Identify which cell holds the provided text, then report its (X, Y) central coordinate. 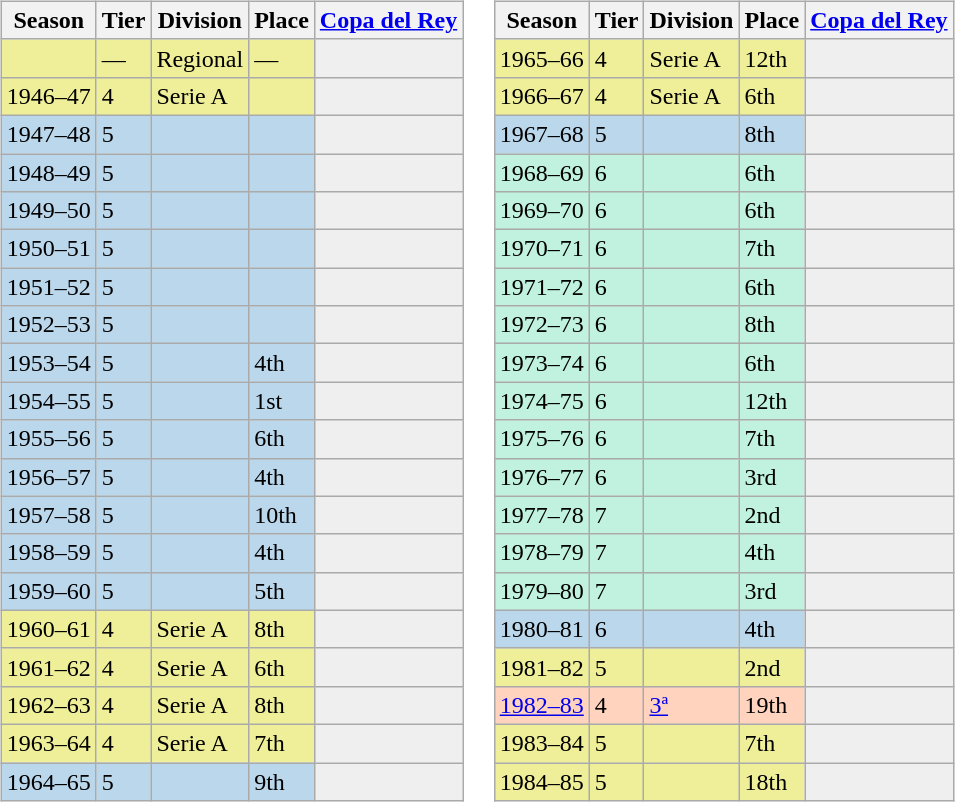
1976–77 (542, 477)
1967–68 (542, 134)
1952–53 (48, 325)
1946–47 (48, 96)
1959–60 (48, 591)
19th (772, 705)
1982–83 (542, 705)
1981–82 (542, 667)
18th (772, 781)
1974–75 (542, 401)
1961–62 (48, 667)
1983–84 (542, 743)
1954–55 (48, 401)
1970–71 (542, 249)
1962–63 (48, 705)
3ª (692, 705)
1968–69 (542, 173)
1955–56 (48, 439)
1973–74 (542, 363)
1949–50 (48, 211)
1979–80 (542, 591)
1966–67 (542, 96)
1956–57 (48, 477)
1950–51 (48, 249)
1960–61 (48, 629)
1963–64 (48, 743)
1971–72 (542, 287)
1953–54 (48, 363)
Regional (200, 58)
1984–85 (542, 781)
1978–79 (542, 553)
1965–66 (542, 58)
1st (282, 401)
1969–70 (542, 211)
10th (282, 515)
1957–58 (48, 515)
1977–78 (542, 515)
1972–73 (542, 325)
1980–81 (542, 629)
1975–76 (542, 439)
1947–48 (48, 134)
1958–59 (48, 553)
5th (282, 591)
1948–49 (48, 173)
9th (282, 781)
1964–65 (48, 781)
1951–52 (48, 287)
